Determine the (x, y) coordinate at the center of the cell enclosing the given text.  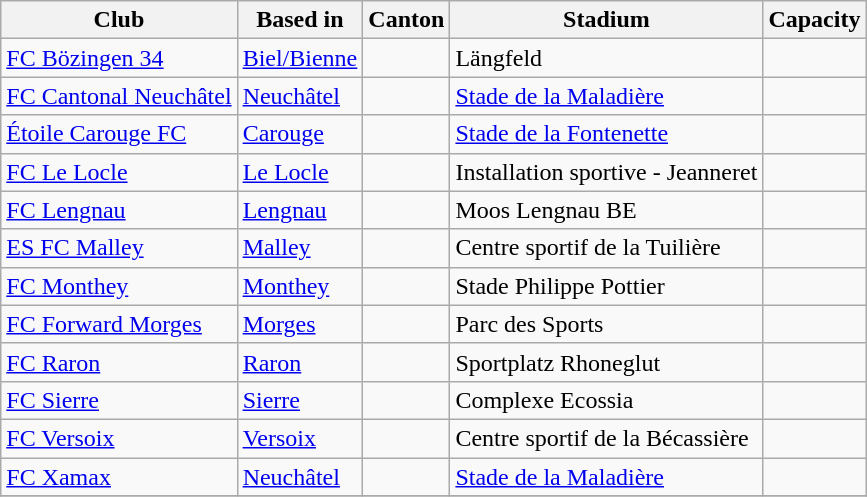
Biel/Bienne (300, 58)
Morges (300, 324)
Sportplatz Rhoneglut (606, 362)
Parc des Sports (606, 324)
ES FC Malley (119, 248)
FC Lengnau (119, 210)
Centre sportif de la Tuilière (606, 248)
Centre sportif de la Bécassière (606, 438)
FC Forward Morges (119, 324)
Raron (300, 362)
FC Cantonal Neuchâtel (119, 96)
FC Monthey (119, 286)
Capacity (814, 20)
Installation sportive - Jeanneret (606, 172)
FC Raron (119, 362)
Lengnau (300, 210)
Carouge (300, 134)
Based in (300, 20)
Étoile Carouge FC (119, 134)
FC Le Locle (119, 172)
Längfeld (606, 58)
Versoix (300, 438)
Stade Philippe Pottier (606, 286)
Le Locle (300, 172)
FC Versoix (119, 438)
Club (119, 20)
Canton (406, 20)
Complexe Ecossia (606, 400)
Malley (300, 248)
Stadium (606, 20)
FC Bözingen 34 (119, 58)
Sierre (300, 400)
Stade de la Fontenette (606, 134)
FC Xamax (119, 477)
Moos Lengnau BE (606, 210)
FC Sierre (119, 400)
Monthey (300, 286)
